From the cell containing the given text, extract its center point as [X, Y] coordinate. 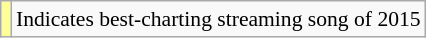
Indicates best-charting streaming song of 2015 [218, 19]
